Extract the [X, Y] coordinate from the center of the cell holding the provided text.  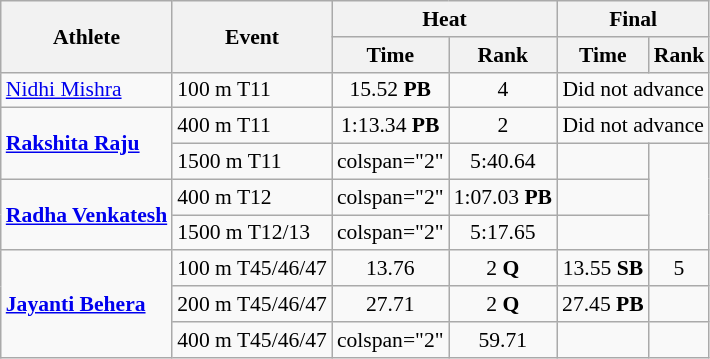
200 m T45/46/47 [252, 304]
13.55 SB [603, 269]
400 m T45/46/47 [252, 340]
59.71 [503, 340]
1500 m T11 [252, 162]
5:40.64 [503, 162]
Athlete [86, 36]
Jayanti Behera [86, 304]
15.52 PB [390, 90]
Rakshita Raju [86, 144]
1:13.34 PB [390, 126]
Radha Venkatesh [86, 214]
2 [503, 126]
1:07.03 PB [503, 197]
Nidhi Mishra [86, 90]
400 m T12 [252, 197]
Heat [444, 19]
4 [503, 90]
Event [252, 36]
Final [633, 19]
1500 m T12/13 [252, 233]
27.71 [390, 304]
13.76 [390, 269]
5:17.65 [503, 233]
100 m T45/46/47 [252, 269]
27.45 PB [603, 304]
100 m T11 [252, 90]
5 [680, 269]
400 m T11 [252, 126]
